Determine the [X, Y] coordinate at the center of the cell enclosing the given text.  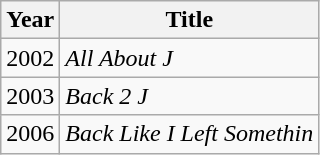
2006 [30, 134]
Back 2 J [190, 96]
Back Like I Left Somethin [190, 134]
2003 [30, 96]
Year [30, 20]
All About J [190, 58]
2002 [30, 58]
Title [190, 20]
